Scan for the cell matching the given text and deliver its (X, Y) coordinate at center. 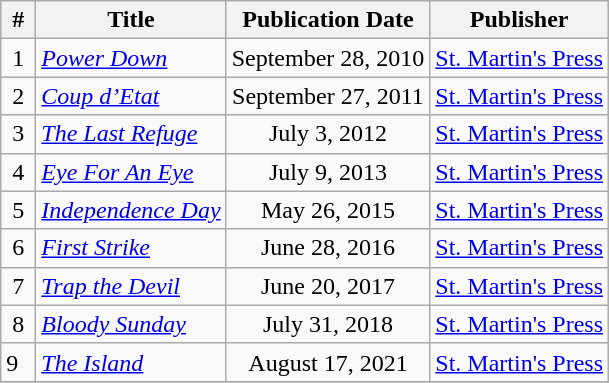
9 (18, 362)
Eye For An Eye (131, 172)
5 (18, 210)
Title (131, 20)
Bloody Sunday (131, 324)
June 20, 2017 (328, 286)
August 17, 2021 (328, 362)
# (18, 20)
Power Down (131, 58)
First Strike (131, 248)
The Island (131, 362)
Coup d’Etat (131, 96)
7 (18, 286)
Independence Day (131, 210)
6 (18, 248)
2 (18, 96)
July 3, 2012 (328, 134)
May 26, 2015 (328, 210)
Publisher (520, 20)
July 9, 2013 (328, 172)
September 27, 2011 (328, 96)
3 (18, 134)
8 (18, 324)
The Last Refuge (131, 134)
4 (18, 172)
July 31, 2018 (328, 324)
Publication Date (328, 20)
September 28, 2010 (328, 58)
June 28, 2016 (328, 248)
Trap the Devil (131, 286)
1 (18, 58)
